Identify which cell holds the provided text, then report its (x, y) central coordinate. 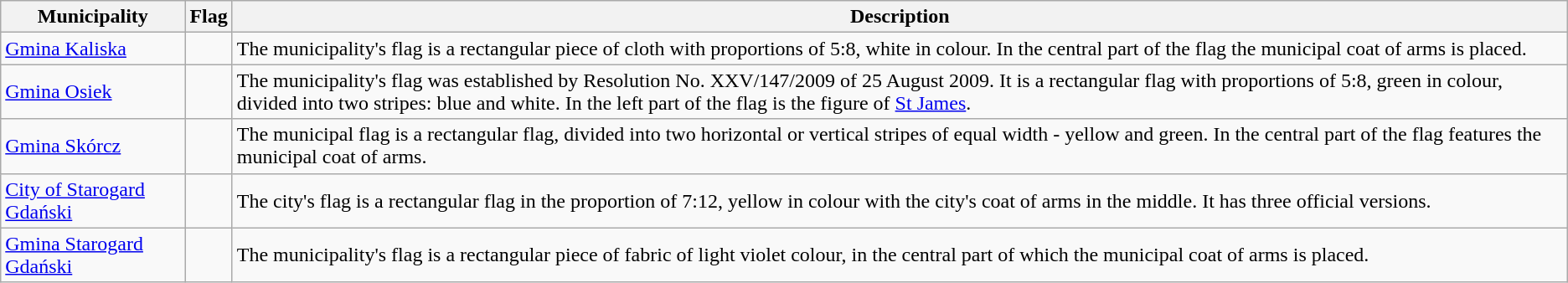
Municipality (93, 17)
The municipality's flag is a rectangular piece of fabric of light violet colour, in the central part of which the municipal coat of arms is placed. (900, 255)
City of Starogard Gdański (93, 201)
Gmina Kaliska (93, 49)
Gmina Osiek (93, 92)
Description (900, 17)
Gmina Starogard Gdański (93, 255)
Gmina Skórcz (93, 146)
Flag (209, 17)
